Capture the cell that displays the provided text and extract its (X, Y) central coordinate. 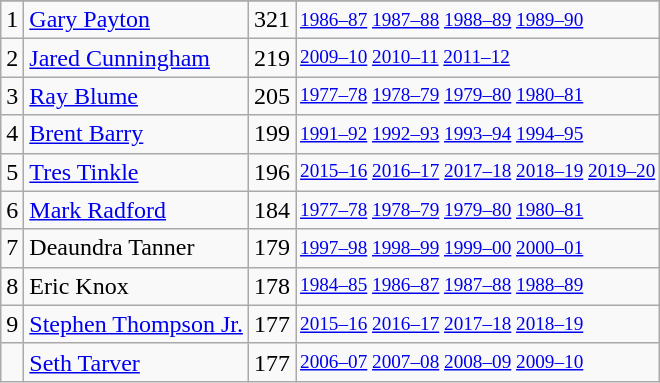
3 (12, 96)
2006–07 2007–08 2008–09 2009–10 (478, 362)
Seth Tarver (136, 362)
Gary Payton (136, 20)
Mark Radford (136, 210)
179 (272, 248)
2 (12, 58)
7 (12, 248)
1997–98 1998–99 1999–00 2000–01 (478, 248)
Tres Tinkle (136, 172)
5 (12, 172)
1 (12, 20)
Brent Barry (136, 134)
Jared Cunningham (136, 58)
6 (12, 210)
196 (272, 172)
9 (12, 324)
321 (272, 20)
Eric Knox (136, 286)
205 (272, 96)
1991–92 1992–93 1993–94 1994–95 (478, 134)
Stephen Thompson Jr. (136, 324)
2015–16 2016–17 2017–18 2018–19 2019–20 (478, 172)
1986–87 1987–88 1988–89 1989–90 (478, 20)
Ray Blume (136, 96)
1984–85 1986–87 1987–88 1988–89 (478, 286)
2015–16 2016–17 2017–18 2018–19 (478, 324)
8 (12, 286)
199 (272, 134)
178 (272, 286)
4 (12, 134)
2009–10 2010–11 2011–12 (478, 58)
219 (272, 58)
Deaundra Tanner (136, 248)
184 (272, 210)
